Scan for the cell matching the given text and deliver its [x, y] coordinate at center. 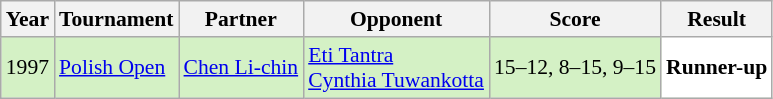
Polish Open [116, 68]
Tournament [116, 19]
Runner-up [716, 68]
15–12, 8–15, 9–15 [575, 68]
1997 [28, 68]
Opponent [396, 19]
Chen Li-chin [242, 68]
Result [716, 19]
Year [28, 19]
Partner [242, 19]
Eti Tantra Cynthia Tuwankotta [396, 68]
Score [575, 19]
